Detect which cell encompasses the target text, then output its (x, y) center coordinate. 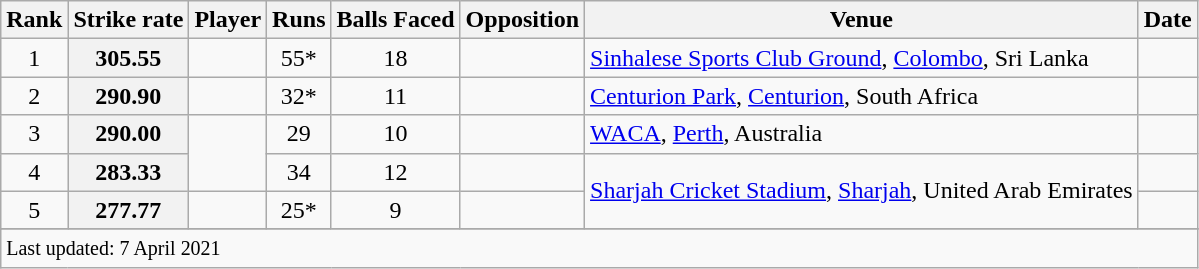
Rank (34, 20)
290.00 (128, 134)
Last updated: 7 April 2021 (599, 248)
Balls Faced (396, 20)
55* (299, 58)
12 (396, 172)
5 (34, 210)
290.90 (128, 96)
34 (299, 172)
29 (299, 134)
2 (34, 96)
3 (34, 134)
283.33 (128, 172)
Date (1168, 20)
32* (299, 96)
Sinhalese Sports Club Ground, Colombo, Sri Lanka (862, 58)
305.55 (128, 58)
277.77 (128, 210)
10 (396, 134)
9 (396, 210)
Strike rate (128, 20)
Player (228, 20)
11 (396, 96)
Runs (299, 20)
Centurion Park, Centurion, South Africa (862, 96)
Sharjah Cricket Stadium, Sharjah, United Arab Emirates (862, 191)
Opposition (522, 20)
4 (34, 172)
25* (299, 210)
1 (34, 58)
WACA, Perth, Australia (862, 134)
18 (396, 58)
Venue (862, 20)
